Output the [x, y] coordinate of the center of the cell containing the given text.  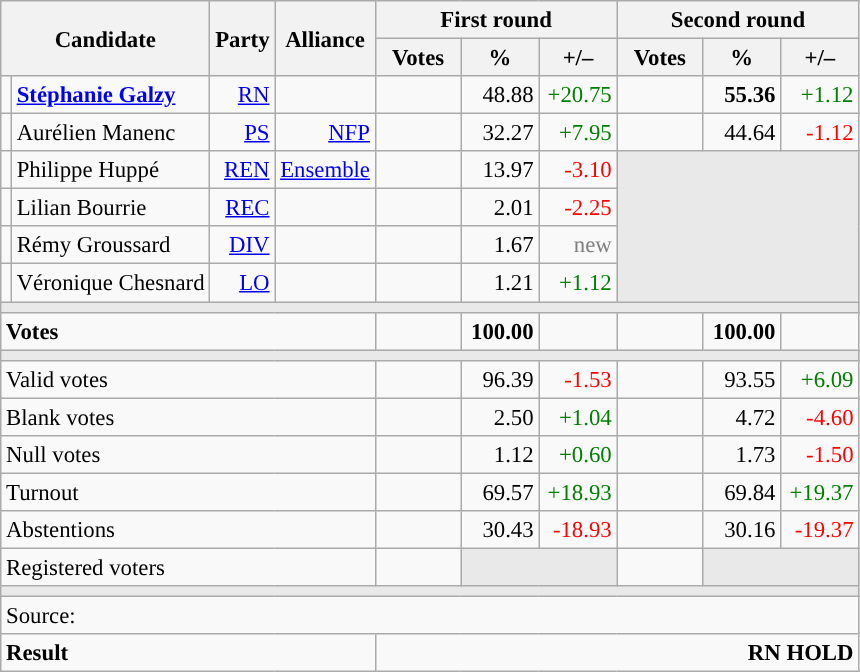
Aurélien Manenc [110, 133]
Lilian Bourrie [110, 208]
2.50 [500, 417]
Party [242, 38]
-1.12 [820, 133]
-3.10 [578, 170]
1.21 [500, 283]
69.84 [742, 492]
Second round [738, 20]
REC [242, 208]
Abstentions [188, 530]
-1.50 [820, 455]
Véronique Chesnard [110, 283]
30.43 [500, 530]
RN [242, 95]
Ensemble [325, 170]
First round [496, 20]
1.12 [500, 455]
+1.04 [578, 417]
PS [242, 133]
Candidate [106, 38]
2.01 [500, 208]
Result [188, 653]
69.57 [500, 492]
+6.09 [820, 379]
REN [242, 170]
RN HOLD [617, 653]
-18.93 [578, 530]
Rémy Groussard [110, 245]
93.55 [742, 379]
30.16 [742, 530]
+19.37 [820, 492]
LO [242, 283]
+18.93 [578, 492]
Registered voters [188, 567]
NFP [325, 133]
Null votes [188, 455]
Stéphanie Galzy [110, 95]
1.73 [742, 455]
new [578, 245]
-1.53 [578, 379]
55.36 [742, 95]
Philippe Huppé [110, 170]
96.39 [500, 379]
1.67 [500, 245]
Alliance [325, 38]
-2.25 [578, 208]
+20.75 [578, 95]
Blank votes [188, 417]
13.97 [500, 170]
Turnout [188, 492]
32.27 [500, 133]
4.72 [742, 417]
-4.60 [820, 417]
+0.60 [578, 455]
Source: [430, 616]
DIV [242, 245]
-19.37 [820, 530]
Valid votes [188, 379]
+7.95 [578, 133]
48.88 [500, 95]
44.64 [742, 133]
